Capture the cell that displays the provided text and extract its [x, y] central coordinate. 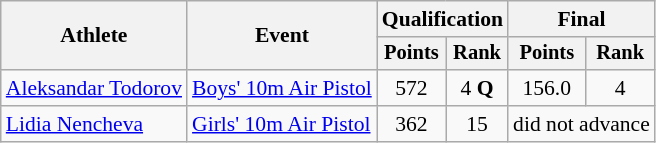
Aleksandar Todorov [94, 88]
Event [282, 36]
Qualification [442, 19]
362 [412, 124]
Athlete [94, 36]
Boys' 10m Air Pistol [282, 88]
4 Q [477, 88]
Girls' 10m Air Pistol [282, 124]
Final [582, 19]
156.0 [546, 88]
4 [620, 88]
did not advance [582, 124]
572 [412, 88]
Lidia Nencheva [94, 124]
15 [477, 124]
